Scan for the cell matching the given text and deliver its [x, y] coordinate at center. 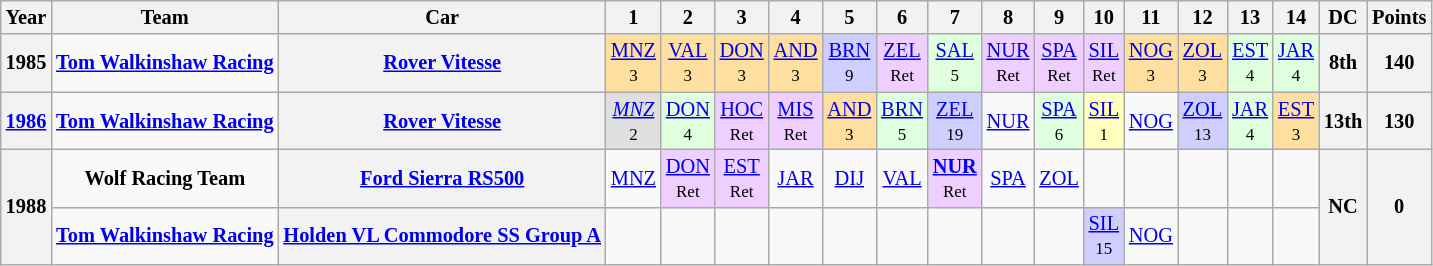
DC [1343, 17]
Car [442, 17]
5 [849, 17]
MNZ [634, 178]
Team [164, 17]
MNZ3 [634, 63]
1985 [26, 63]
MISRet [796, 121]
0 [1399, 206]
3 [742, 17]
SIL1 [1104, 121]
Holden VL Commodore SS Group A [442, 236]
140 [1399, 63]
130 [1399, 121]
NUR [1008, 121]
13th [1343, 121]
DON4 [688, 121]
DON3 [742, 63]
BRN9 [849, 63]
VAL [902, 178]
SPA6 [1058, 121]
SAL5 [955, 63]
1 [634, 17]
NOG3 [1151, 63]
8th [1343, 63]
ZOL [1058, 178]
10 [1104, 17]
VAL3 [688, 63]
Year [26, 17]
14 [1296, 17]
EST3 [1296, 121]
SPARet [1058, 63]
NC [1343, 206]
ESTRet [742, 178]
11 [1151, 17]
9 [1058, 17]
MNZ2 [634, 121]
13 [1250, 17]
4 [796, 17]
ZELRet [902, 63]
6 [902, 17]
8 [1008, 17]
2 [688, 17]
Points [1399, 17]
7 [955, 17]
DIJ [849, 178]
ZOL13 [1202, 121]
Ford Sierra RS500 [442, 178]
12 [1202, 17]
ZOL3 [1202, 63]
ZEL19 [955, 121]
EST4 [1250, 63]
DONRet [688, 178]
SIL15 [1104, 236]
1988 [26, 206]
1986 [26, 121]
SPA [1008, 178]
BRN5 [902, 121]
Wolf Racing Team [164, 178]
SILRet [1104, 63]
HOCRet [742, 121]
JAR [796, 178]
